Detect which cell encompasses the target text, then output its [X, Y] center coordinate. 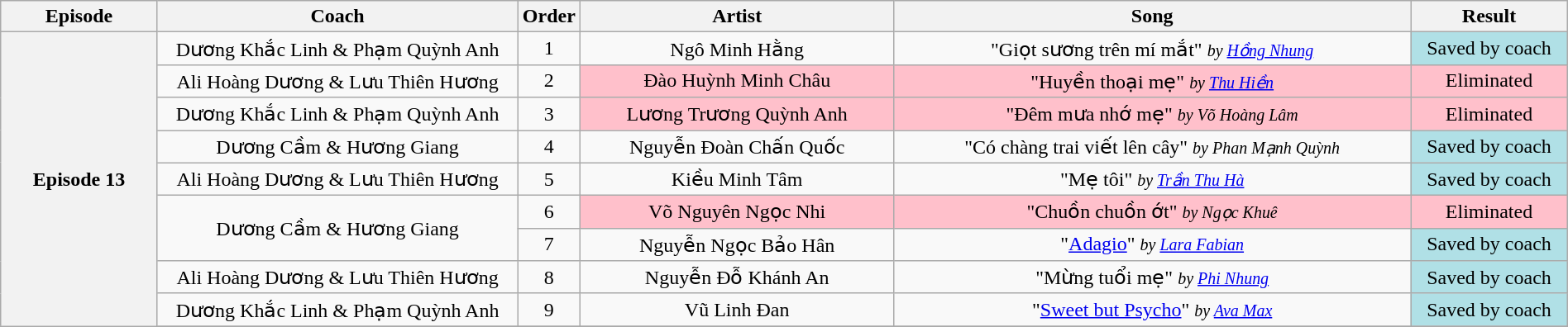
3 [549, 114]
"Đêm mưa nhớ mẹ" by Võ Hoàng Lâm [1153, 114]
"Mừng tuổi mẹ" by Phi Nhung [1153, 277]
7 [549, 244]
Ngô Minh Hằng [738, 49]
Nguyễn Đoàn Chấn Quốc [738, 147]
"Chuồn chuồn ớt" by Ngọc Khuê [1153, 212]
Nguyễn Đỗ Khánh An [738, 277]
Episode [79, 17]
Song [1153, 17]
"Huyền thoại mẹ" by Thu Hiền [1153, 81]
Artist [738, 17]
9 [549, 310]
Vũ Linh Đan [738, 310]
"Mẹ tôi" by Trần Thu Hà [1153, 179]
4 [549, 147]
Lương Trương Quỳnh Anh [738, 114]
1 [549, 49]
2 [549, 81]
6 [549, 212]
Order [549, 17]
Kiều Minh Tâm [738, 179]
Result [1489, 17]
5 [549, 179]
"Giọt sương trên mí mắt" by Hồng Nhung [1153, 49]
Coach [337, 17]
8 [549, 277]
Episode 13 [79, 179]
Nguyễn Ngọc Bảo Hân [738, 244]
"Adagio" by Lara Fabian [1153, 244]
"Có chàng trai viết lên cây" by Phan Mạnh Quỳnh [1153, 147]
Võ Nguyên Ngọc Nhi [738, 212]
"Sweet but Psycho" by Ava Max [1153, 310]
Đào Huỳnh Minh Châu [738, 81]
